Search for the cell housing the specified text and yield its [x, y] center coordinate. 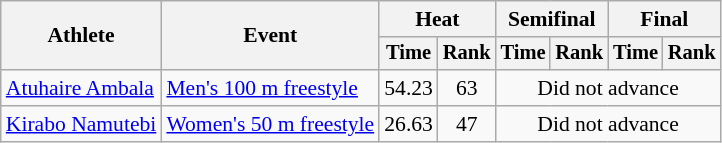
54.23 [408, 88]
26.63 [408, 124]
63 [467, 88]
Kirabo Namutebi [82, 124]
Semifinal [552, 19]
Athlete [82, 36]
Women's 50 m freestyle [270, 124]
Event [270, 36]
Final [664, 19]
Men's 100 m freestyle [270, 88]
Heat [437, 19]
Atuhaire Ambala [82, 88]
47 [467, 124]
